Detect which cell encompasses the target text, then output its (X, Y) center coordinate. 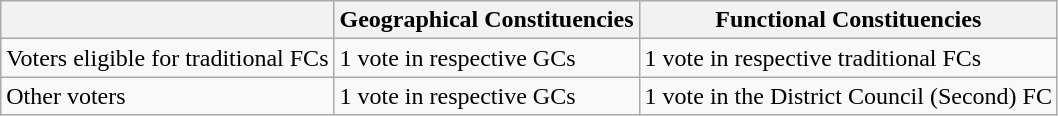
Voters eligible for traditional FCs (168, 58)
Functional Constituencies (848, 20)
Geographical Constituencies (486, 20)
1 vote in the District Council (Second) FC (848, 96)
1 vote in respective traditional FCs (848, 58)
Other voters (168, 96)
